Capture the cell that displays the provided text and extract its [X, Y] central coordinate. 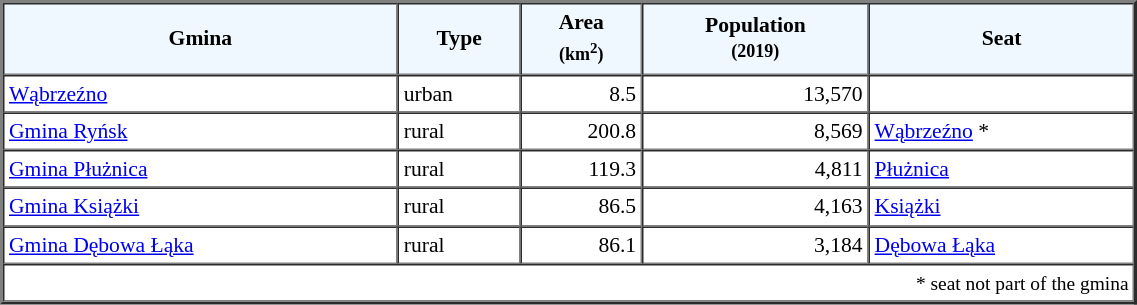
Gmina Książki [200, 207]
8,569 [755, 131]
3,184 [755, 245]
Gmina [200, 38]
200.8 [582, 131]
Type [460, 38]
Wąbrzeźno [200, 93]
Population(2019) [755, 38]
Gmina Dębowa Łąka [200, 245]
8.5 [582, 93]
Książki [1002, 207]
4,811 [755, 169]
Gmina Ryńsk [200, 131]
13,570 [755, 93]
4,163 [755, 207]
urban [460, 93]
86.1 [582, 245]
Płużnica [1002, 169]
86.5 [582, 207]
* seat not part of the gmina [569, 283]
Area(km2) [582, 38]
Gmina Płużnica [200, 169]
Wąbrzeźno * [1002, 131]
Dębowa Łąka [1002, 245]
Seat [1002, 38]
119.3 [582, 169]
